Identify which cell holds the provided text, then report its [x, y] central coordinate. 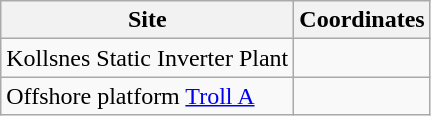
Coordinates [362, 20]
Site [148, 20]
Offshore platform Troll A [148, 96]
Kollsnes Static Inverter Plant [148, 58]
